From the cell containing the given text, extract its center point as [x, y] coordinate. 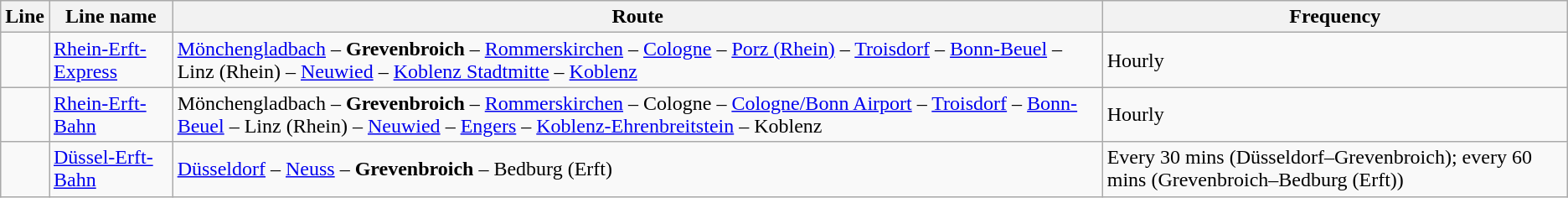
Düsseldorf – Neuss – Grevenbroich – Bedburg (Erft) [637, 169]
Rhein-Erft-Express [111, 60]
Every 30 mins (Düsseldorf–Grevenbroich); every 60 mins (Grevenbroich–Bedburg (Erft)) [1335, 169]
Rhein-Erft-Bahn [111, 114]
Frequency [1335, 17]
Line name [111, 17]
Line [25, 17]
Düssel-Erft-Bahn [111, 169]
Route [637, 17]
